Provide the [x, y] coordinate of the cell's center where the given text is located.  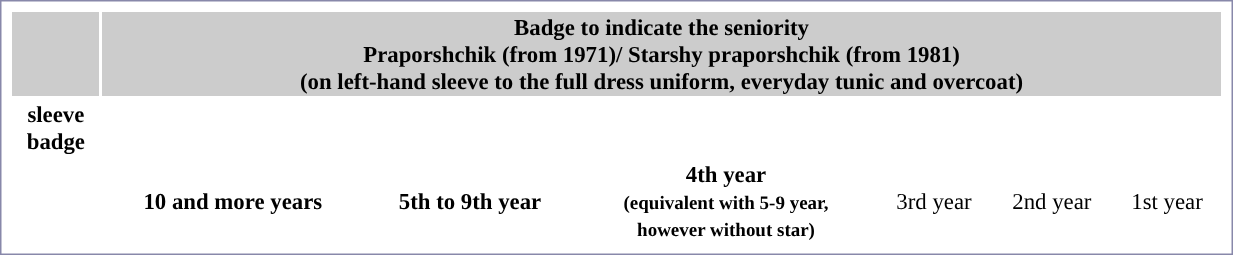
3rd year [934, 201]
10 and more years [233, 201]
4th year(equivalent with 5-9 year, however without star) [726, 201]
1st year [1168, 201]
2nd year [1052, 201]
sleevebadge [56, 128]
5th to 9th year [470, 201]
